Pinpoint the cell where the given text exists, returning its [x, y] midpoint coordinate. 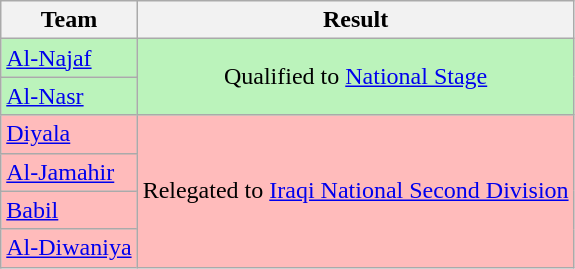
Al-Diwaniya [69, 248]
Result [356, 20]
Babil [69, 210]
Relegated to Iraqi National Second Division [356, 191]
Al-Najaf [69, 58]
Al-Jamahir [69, 172]
Al-Nasr [69, 96]
Qualified to National Stage [356, 77]
Diyala [69, 134]
Team [69, 20]
